Capture the cell that displays the provided text and extract its (x, y) central coordinate. 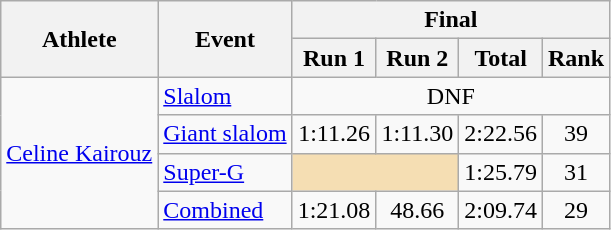
1:11.26 (334, 134)
1:11.30 (418, 134)
Run 2 (418, 58)
39 (576, 134)
Slalom (225, 96)
2:09.74 (501, 210)
Super-G (225, 172)
1:25.79 (501, 172)
Run 1 (334, 58)
48.66 (418, 210)
Celine Kairouz (80, 153)
Combined (225, 210)
Giant slalom (225, 134)
Event (225, 39)
31 (576, 172)
Final (450, 20)
2:22.56 (501, 134)
Rank (576, 58)
1:21.08 (334, 210)
Total (501, 58)
DNF (450, 96)
Athlete (80, 39)
29 (576, 210)
